Output the [X, Y] coordinate of the center of the cell containing the given text.  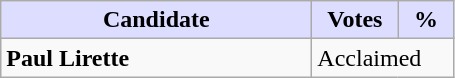
Votes [355, 20]
Paul Lirette [156, 58]
Acclaimed [383, 58]
Candidate [156, 20]
% [426, 20]
